Output the [X, Y] coordinate of the center of the cell containing the given text.  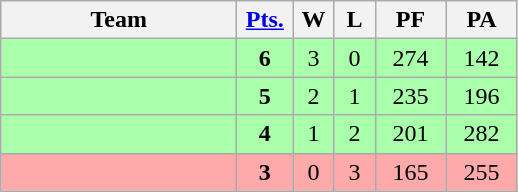
201 [410, 134]
142 [482, 58]
L [354, 20]
235 [410, 96]
282 [482, 134]
Pts. [265, 20]
6 [265, 58]
5 [265, 96]
196 [482, 96]
274 [410, 58]
PA [482, 20]
4 [265, 134]
255 [482, 172]
Team [119, 20]
W [314, 20]
PF [410, 20]
165 [410, 172]
